Return the (X, Y) coordinate for the center point of the cell that contains the specified text.  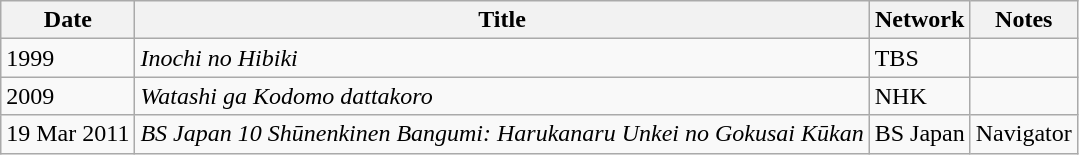
Watashi ga Kodomo dattakoro (502, 96)
BS Japan 10 Shūnenkinen Bangumi: Harukanaru Unkei no Gokusai Kūkan (502, 134)
Navigator (1024, 134)
NHK (920, 96)
Notes (1024, 20)
TBS (920, 58)
1999 (68, 58)
Network (920, 20)
Date (68, 20)
Title (502, 20)
BS Japan (920, 134)
Inochi no Hibiki (502, 58)
2009 (68, 96)
19 Mar 2011 (68, 134)
